Pinpoint the cell where the given text exists, returning its (X, Y) midpoint coordinate. 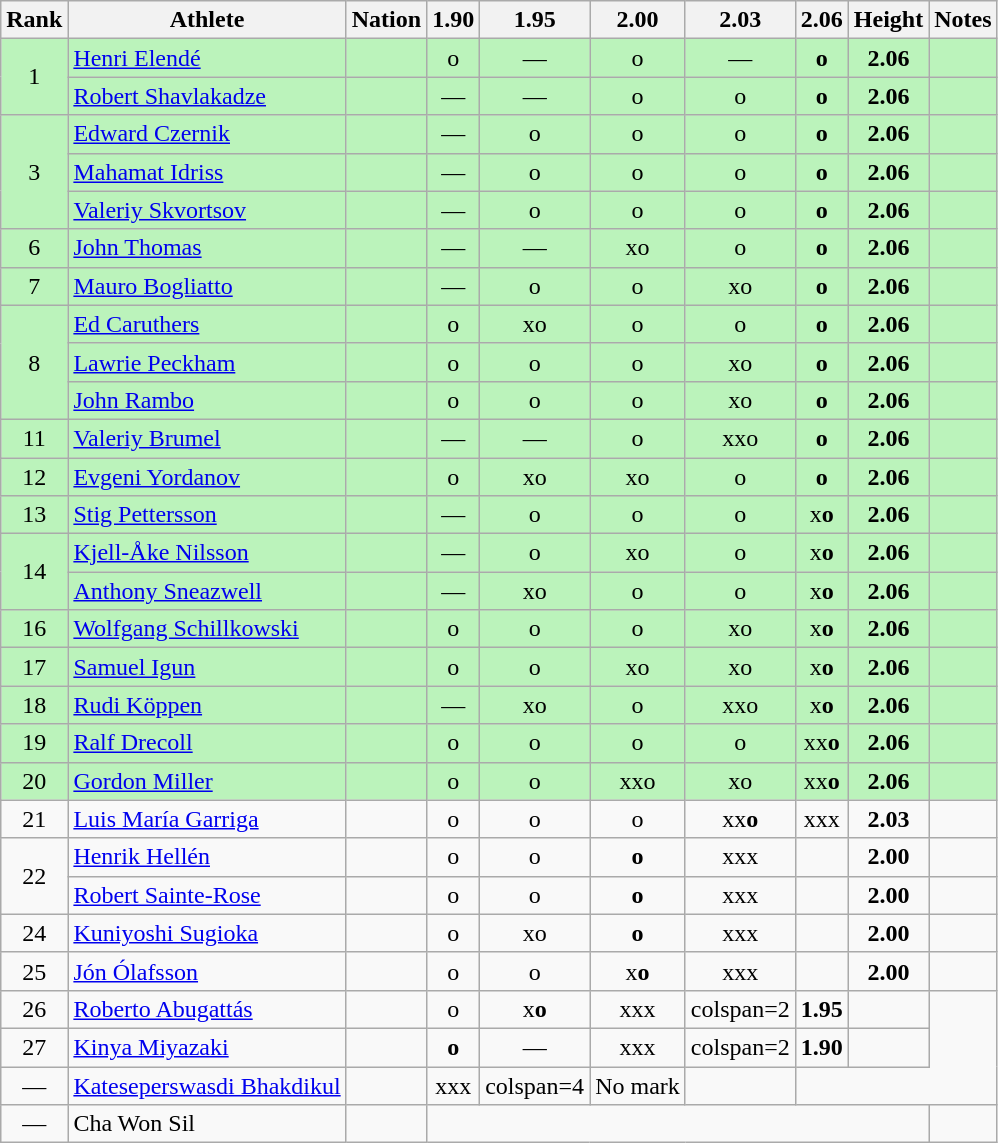
25 (34, 971)
Rudi Köppen (207, 705)
Jón Ólafsson (207, 971)
21 (34, 819)
Notes (963, 20)
19 (34, 743)
Henrik Hellén (207, 857)
Cha Won Sil (207, 1124)
Valeriy Skvortsov (207, 210)
20 (34, 781)
Robert Shavlakadze (207, 96)
Height (888, 20)
Evgeni Yordanov (207, 477)
16 (34, 629)
Stig Pettersson (207, 515)
Kinya Miyazaki (207, 1047)
Kuniyoshi Sugioka (207, 933)
Mauro Bogliatto (207, 286)
John Rambo (207, 400)
Lawrie Peckham (207, 362)
17 (34, 667)
7 (34, 286)
26 (34, 1009)
Gordon Miller (207, 781)
colspan=4 (535, 1085)
22 (34, 876)
Roberto Abugattás (207, 1009)
27 (34, 1047)
Wolfgang Schillkowski (207, 629)
Athlete (207, 20)
14 (34, 572)
Kateseperswasdi Bhakdikul (207, 1085)
1 (34, 77)
13 (34, 515)
11 (34, 438)
Mahamat Idriss (207, 172)
Valeriy Brumel (207, 438)
Kjell-Åke Nilsson (207, 553)
Robert Sainte-Rose (207, 895)
Ralf Drecoll (207, 743)
6 (34, 248)
Anthony Sneazwell (207, 591)
Henri Elendé (207, 58)
Edward Czernik (207, 134)
3 (34, 172)
24 (34, 933)
Nation (386, 20)
No mark (638, 1085)
Ed Caruthers (207, 324)
18 (34, 705)
Rank (34, 20)
John Thomas (207, 248)
8 (34, 362)
Samuel Igun (207, 667)
Luis María Garriga (207, 819)
12 (34, 477)
